Identify which cell holds the provided text, then report its (x, y) central coordinate. 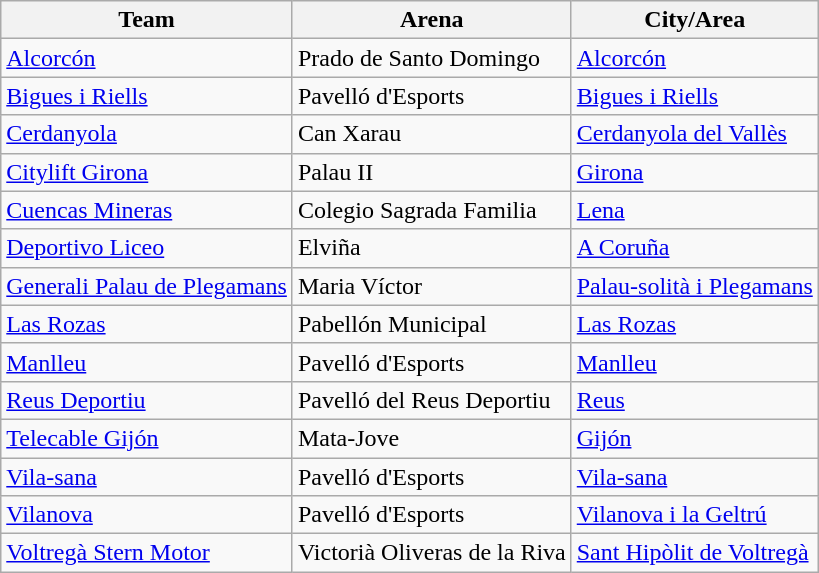
Voltregà Stern Motor (147, 553)
Vilanova i la Geltrú (694, 515)
Mata-Jove (432, 438)
Pavelló del Reus Deportiu (432, 400)
Telecable Gijón (147, 438)
Reus (694, 400)
Citylift Girona (147, 172)
City/Area (694, 20)
Pabellón Municipal (432, 324)
Victorià Oliveras de la Riva (432, 553)
Sant Hipòlit de Voltregà (694, 553)
Prado de Santo Domingo (432, 58)
Maria Víctor (432, 286)
Elviña (432, 248)
Reus Deportiu (147, 400)
Cerdanyola (147, 134)
Palau-solità i Plegamans (694, 286)
Girona (694, 172)
Lena (694, 210)
Colegio Sagrada Familia (432, 210)
Can Xarau (432, 134)
Palau II (432, 172)
Generali Palau de Plegamans (147, 286)
Cuencas Mineras (147, 210)
Deportivo Liceo (147, 248)
Cerdanyola del Vallès (694, 134)
Team (147, 20)
Arena (432, 20)
Vilanova (147, 515)
A Coruña (694, 248)
Gijón (694, 438)
